Search for the cell housing the specified text and yield its (x, y) center coordinate. 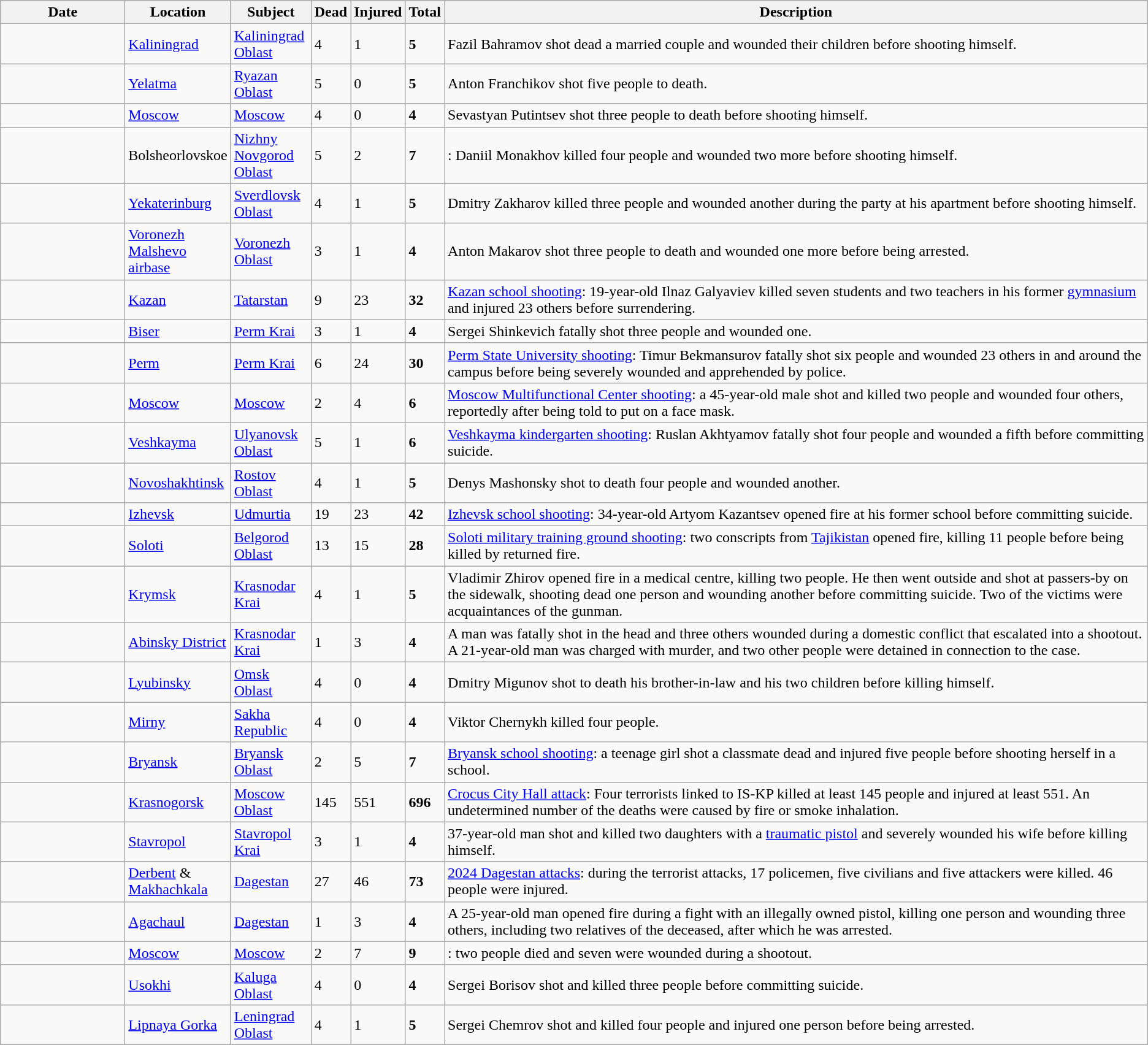
Fazil Bahramov shot dead a married couple and wounded their children before shooting himself. (796, 44)
Lyubinsky (178, 682)
Soloti military training ground shooting: two conscripts from Tajikistan opened fire, killing 11 people before being killed by returned fire. (796, 546)
27 (331, 882)
Anton Makarov shot three people to death and wounded one more before being arrested. (796, 251)
46 (378, 882)
Sverdlovsk Oblast (271, 204)
Krymsk (178, 594)
Voronezh Oblast (271, 251)
Viktor Chernykh killed four people. (796, 722)
Ryazan Oblast (271, 83)
Agachaul (178, 921)
Injured (378, 12)
Omsk Oblast (271, 682)
Perm (178, 363)
32 (425, 299)
Derbent & Makhachkala (178, 882)
Kaliningrad (178, 44)
Veshkayma (178, 443)
Bryansk (178, 762)
Rostov Oblast (271, 482)
Kaliningrad Oblast (271, 44)
Bryansk Oblast (271, 762)
42 (425, 515)
Krasnogorsk (178, 802)
: two people died and seven were wounded during a shootout. (796, 953)
Mirny (178, 722)
Date (63, 12)
Nizhny Novgorod Oblast (271, 155)
Dmitry Zakharov killed three people and wounded another during the party at his apartment before shooting himself. (796, 204)
Stavropol (178, 841)
Novoshakhtinsk (178, 482)
Subject (271, 12)
Bryansk school shooting: a teenage girl shot a classmate dead and injured five people before shooting herself in a school. (796, 762)
Kaluga Oblast (271, 985)
Location (178, 12)
Sakha Republic (271, 722)
Soloti (178, 546)
Dmitry Migunov shot to death his brother-in-law and his two children before killing himself. (796, 682)
145 (331, 802)
24 (378, 363)
Dead (331, 12)
15 (378, 546)
Kazan (178, 299)
Anton Franchikov shot five people to death. (796, 83)
: Daniil Monakhov killed four people and wounded two more before shooting himself. (796, 155)
73 (425, 882)
Tatarstan (271, 299)
Total (425, 12)
Yelatma (178, 83)
Izhevsk (178, 515)
Description (796, 12)
37-year-old man shot and killed two daughters with a traumatic pistol and severely wounded his wife before killing himself. (796, 841)
Moscow Oblast (271, 802)
30 (425, 363)
Abinsky District (178, 643)
696 (425, 802)
19 (331, 515)
Sergei Borisov shot and killed three people before committing suicide. (796, 985)
Udmurtia (271, 515)
Veshkayma kindergarten shooting: Ruslan Akhtyamov fatally shot four people and wounded a fifth before committing suicide. (796, 443)
551 (378, 802)
Stavropol Krai (271, 841)
Yekaterinburg (178, 204)
Sergei Shinkevich fatally shot three people and wounded one. (796, 331)
Sergei Chemrov shot and killed four people and injured one person before being arrested. (796, 1024)
Usokhi (178, 985)
Voronezh Malshevo airbase (178, 251)
Sevastyan Putintsev shot three people to death before shooting himself. (796, 115)
Biser (178, 331)
Bolsheorlovskoe (178, 155)
28 (425, 546)
Izhevsk school shooting: 34-year-old Artyom Kazantsev opened fire at his former school before committing suicide. (796, 515)
Denys Mashonsky shot to death four people and wounded another. (796, 482)
Lipnaya Gorka (178, 1024)
Ulyanovsk Oblast (271, 443)
Leningrad Oblast (271, 1024)
13 (331, 546)
2024 Dagestan attacks: during the terrorist attacks, 17 policemen, five civilians and five attackers were killed. 46 people were injured. (796, 882)
Belgorod Oblast (271, 546)
